For the text-containing cell, return its midpoint in [X, Y] coordinate format. 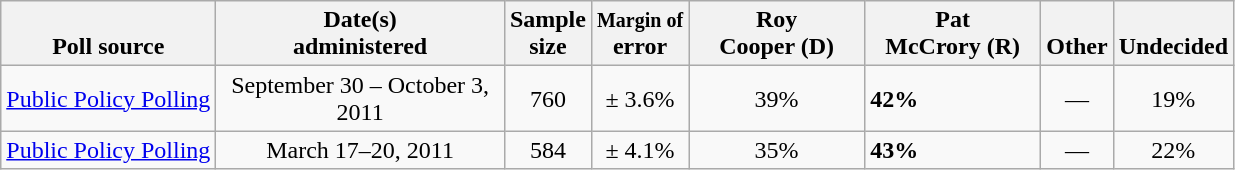
RoyCooper (D) [777, 34]
39% [777, 98]
Date(s)administered [360, 34]
Margin oferror [640, 34]
35% [777, 150]
760 [548, 98]
584 [548, 150]
Poll source [108, 34]
Samplesize [548, 34]
September 30 – October 3, 2011 [360, 98]
Other [1077, 34]
19% [1173, 98]
Undecided [1173, 34]
± 3.6% [640, 98]
43% [953, 150]
± 4.1% [640, 150]
42% [953, 98]
22% [1173, 150]
PatMcCrory (R) [953, 34]
March 17–20, 2011 [360, 150]
